Capture the cell that displays the provided text and extract its [X, Y] central coordinate. 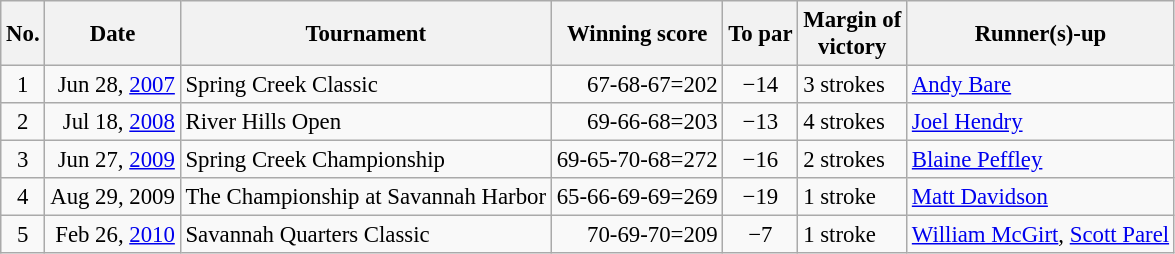
Savannah Quarters Classic [366, 235]
Spring Creek Classic [366, 85]
65-66-69-69=269 [637, 197]
Spring Creek Championship [366, 160]
69-65-70-68=272 [637, 160]
−13 [760, 122]
3 [23, 160]
Joel Hendry [1041, 122]
River Hills Open [366, 122]
2 [23, 122]
William McGirt, Scott Parel [1041, 235]
1 [23, 85]
4 [23, 197]
Matt Davidson [1041, 197]
Runner(s)-up [1041, 34]
Aug 29, 2009 [112, 197]
70-69-70=209 [637, 235]
No. [23, 34]
Date [112, 34]
−14 [760, 85]
2 strokes [852, 160]
To par [760, 34]
Jun 27, 2009 [112, 160]
Andy Bare [1041, 85]
4 strokes [852, 122]
Winning score [637, 34]
3 strokes [852, 85]
Feb 26, 2010 [112, 235]
Tournament [366, 34]
−16 [760, 160]
67-68-67=202 [637, 85]
Blaine Peffley [1041, 160]
69-66-68=203 [637, 122]
Jun 28, 2007 [112, 85]
5 [23, 235]
Margin ofvictory [852, 34]
−7 [760, 235]
−19 [760, 197]
Jul 18, 2008 [112, 122]
The Championship at Savannah Harbor [366, 197]
